Locate the cell with the specified text and output its [X, Y] center coordinate. 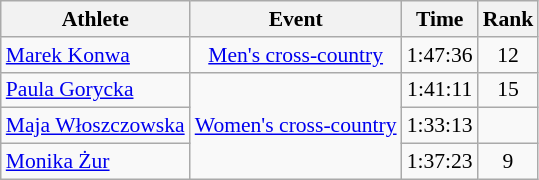
Men's cross-country [296, 55]
15 [508, 90]
Time [440, 19]
12 [508, 55]
1:41:11 [440, 90]
Paula Gorycka [96, 90]
Marek Konwa [96, 55]
Monika Żur [96, 162]
Women's cross-country [296, 126]
Athlete [96, 19]
1:33:13 [440, 126]
Event [296, 19]
Maja Włoszczowska [96, 126]
Rank [508, 19]
9 [508, 162]
1:37:23 [440, 162]
1:47:36 [440, 55]
